Determine the (X, Y) coordinate at the center of the cell enclosing the given text.  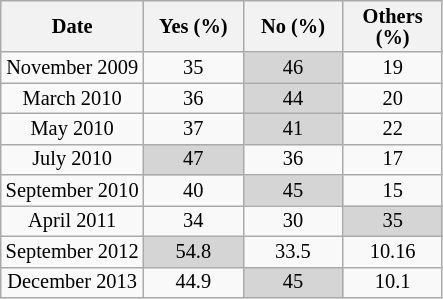
10.16 (393, 252)
July 2010 (72, 160)
37 (193, 128)
47 (193, 160)
Others (%) (393, 26)
10.1 (393, 282)
September 2012 (72, 252)
44.9 (193, 282)
19 (393, 68)
46 (293, 68)
30 (293, 220)
17 (393, 160)
Yes (%) (193, 26)
33.5 (293, 252)
40 (193, 190)
No (%) (293, 26)
41 (293, 128)
Date (72, 26)
December 2013 (72, 282)
54.8 (193, 252)
March 2010 (72, 98)
September 2010 (72, 190)
22 (393, 128)
15 (393, 190)
May 2010 (72, 128)
20 (393, 98)
April 2011 (72, 220)
34 (193, 220)
November 2009 (72, 68)
44 (293, 98)
